Identify which cell holds the provided text, then report its [x, y] central coordinate. 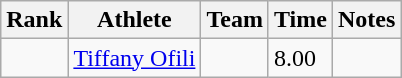
Tiffany Ofili [134, 58]
Team [235, 20]
Notes [366, 20]
Athlete [134, 20]
Time [300, 20]
8.00 [300, 58]
Rank [34, 20]
